Locate the cell with the specified text and output its (x, y) center coordinate. 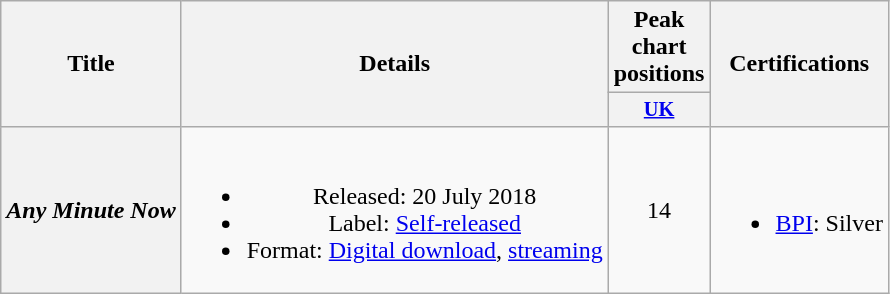
14 (659, 210)
Released: 20 July 2018Label: Self-releasedFormat: Digital download, streaming (394, 210)
Details (394, 64)
Title (91, 64)
Any Minute Now (91, 210)
UK (659, 110)
Certifications (799, 64)
BPI: Silver (799, 210)
Peak chart positions (659, 47)
